From the cell containing the given text, extract its center point as (x, y) coordinate. 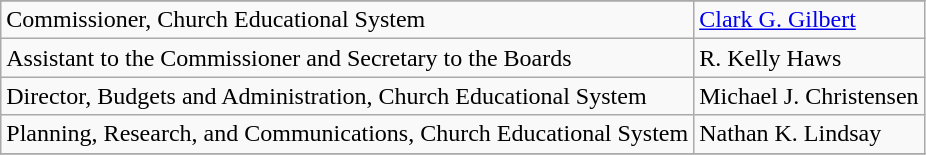
Assistant to the Commissioner and Secretary to the Boards (348, 58)
Planning, Research, and Communications, Church Educational System (348, 134)
Director, Budgets and Administration, Church Educational System (348, 96)
Nathan K. Lindsay (809, 134)
Commissioner, Church Educational System (348, 20)
R. Kelly Haws (809, 58)
Clark G. Gilbert (809, 20)
Michael J. Christensen (809, 96)
